Locate the cell with the specified text and output its (x, y) center coordinate. 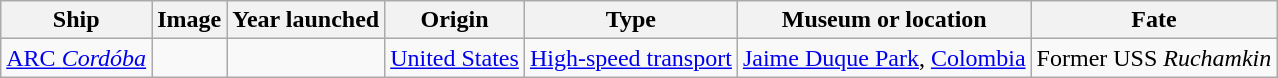
Image (190, 20)
Origin (455, 20)
Jaime Duque Park, Colombia (884, 58)
Type (630, 20)
United States (455, 58)
Year launched (306, 20)
ARC Cordóba (76, 58)
High-speed transport (630, 58)
Fate (1154, 20)
Former USS Ruchamkin (1154, 58)
Ship (76, 20)
Museum or location (884, 20)
